Determine the (x, y) coordinate at the center of the cell enclosing the given text.  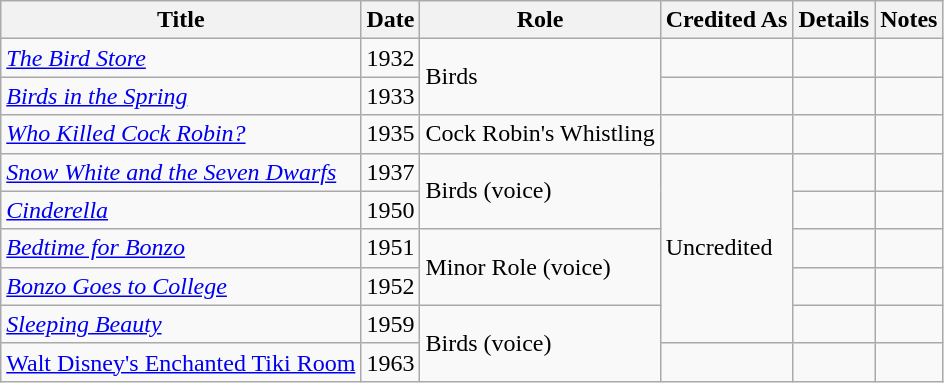
1937 (390, 172)
Cinderella (181, 210)
Birds in the Spring (181, 96)
Date (390, 20)
1933 (390, 96)
Birds (540, 77)
Cock Robin's Whistling (540, 134)
1952 (390, 286)
Role (540, 20)
Title (181, 20)
Sleeping Beauty (181, 324)
1959 (390, 324)
Bedtime for Bonzo (181, 248)
1950 (390, 210)
Credited As (726, 20)
Snow White and the Seven Dwarfs (181, 172)
1935 (390, 134)
Who Killed Cock Robin? (181, 134)
1932 (390, 58)
Details (834, 20)
1963 (390, 362)
Bonzo Goes to College (181, 286)
Walt Disney's Enchanted Tiki Room (181, 362)
Uncredited (726, 248)
Minor Role (voice) (540, 267)
Notes (909, 20)
1951 (390, 248)
The Bird Store (181, 58)
